Detect which cell encompasses the target text, then output its [x, y] center coordinate. 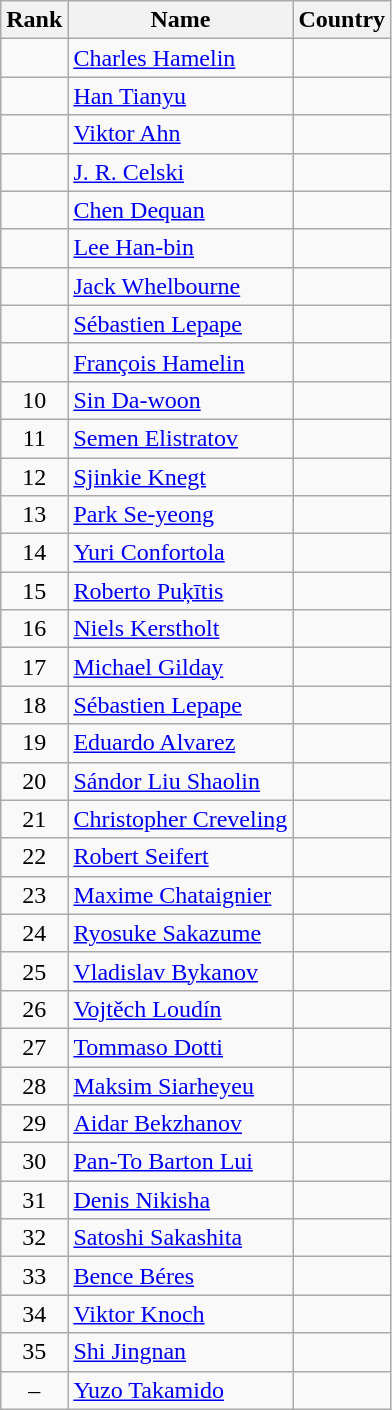
11 [34, 438]
Roberto Puķītis [180, 591]
15 [34, 591]
Country [342, 20]
16 [34, 629]
28 [34, 1085]
25 [34, 971]
32 [34, 1238]
J. R. Celski [180, 172]
Christopher Creveling [180, 819]
23 [34, 895]
Sándor Liu Shaolin [180, 781]
Maxime Chataignier [180, 895]
21 [34, 819]
Vojtěch Loudín [180, 1009]
Niels Kerstholt [180, 629]
Michael Gilday [180, 667]
12 [34, 477]
Sjinkie Knegt [180, 477]
Ryosuke Sakazume [180, 933]
Semen Elistratov [180, 438]
Bence Béres [180, 1276]
Chen Dequan [180, 210]
Han Tianyu [180, 96]
33 [34, 1276]
Name [180, 20]
Lee Han-bin [180, 248]
Vladislav Bykanov [180, 971]
31 [34, 1200]
13 [34, 515]
Viktor Knoch [180, 1314]
29 [34, 1124]
19 [34, 743]
Viktor Ahn [180, 134]
Sin Da-woon [180, 400]
26 [34, 1009]
Yuzo Takamido [180, 1390]
Eduardo Alvarez [180, 743]
Aidar Bekzhanov [180, 1124]
Rank [34, 20]
Park Se-yeong [180, 515]
27 [34, 1047]
17 [34, 667]
30 [34, 1162]
18 [34, 705]
Robert Seifert [180, 857]
Pan-To Barton Lui [180, 1162]
– [34, 1390]
Yuri Confortola [180, 553]
10 [34, 400]
Satoshi Sakashita [180, 1238]
35 [34, 1352]
14 [34, 553]
Jack Whelbourne [180, 286]
Tommaso Dotti [180, 1047]
24 [34, 933]
Charles Hamelin [180, 58]
20 [34, 781]
Maksim Siarheyeu [180, 1085]
34 [34, 1314]
Shi Jingnan [180, 1352]
François Hamelin [180, 362]
22 [34, 857]
Denis Nikisha [180, 1200]
